Capture the cell that displays the provided text and extract its (x, y) central coordinate. 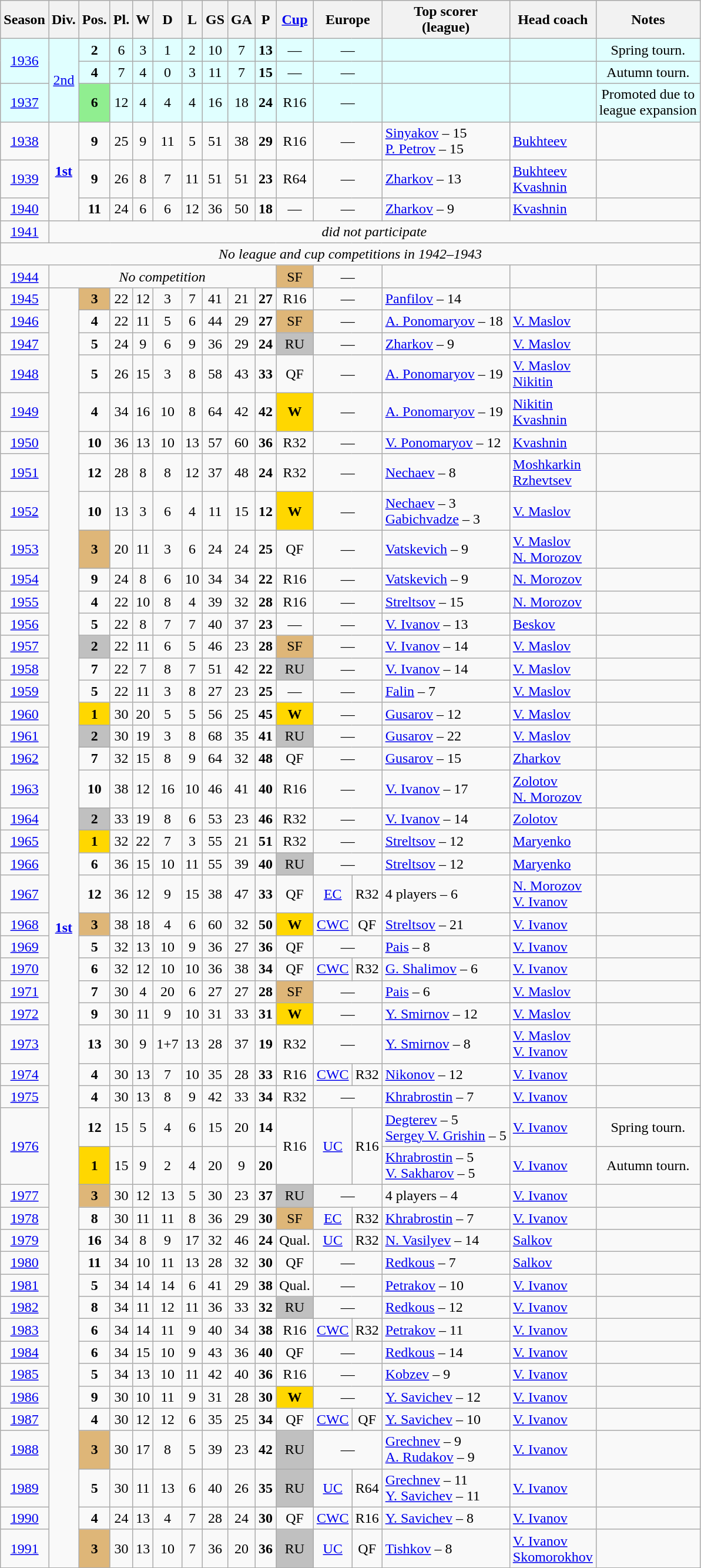
Y. Smirnov – 8 (445, 1044)
1973 (25, 1044)
Y. Savichev – 12 (445, 1397)
1941 (25, 232)
1978 (25, 1218)
Petrakov – 11 (445, 1330)
Bukhteev (552, 141)
Redkous – 12 (445, 1308)
1961 (25, 736)
1936 (25, 61)
45 (266, 713)
1963 (25, 789)
V. Maslov V. Ivanov (552, 1044)
1983 (25, 1330)
1977 (25, 1195)
Degterev – 5 Sergey V. Grishin – 5 (445, 1127)
1967 (25, 894)
4 players – 4 (445, 1195)
Top scorer (league) (445, 20)
D (168, 20)
Nikonov – 12 (445, 1074)
Gusarov – 12 (445, 713)
1986 (25, 1397)
1980 (25, 1263)
GS (215, 20)
Gusarov – 15 (445, 758)
V. Ivanov – 13 (445, 624)
No competition (162, 276)
1953 (25, 549)
68 (215, 736)
1959 (25, 691)
1975 (25, 1097)
Div. (63, 20)
0 (168, 72)
1958 (25, 669)
1984 (25, 1352)
Beskov (552, 624)
Zharkov (552, 758)
1947 (25, 344)
L (192, 20)
1990 (25, 1518)
Pos. (94, 20)
1952 (25, 511)
1956 (25, 624)
Pais – 8 (445, 947)
Grechnev – 11 Y. Savichev – 11 (445, 1488)
1950 (25, 443)
1955 (25, 602)
Grechnev – 9 A. Rudakov – 9 (445, 1449)
Redkous – 7 (445, 1263)
57 (215, 443)
Nechaev – 8 (445, 473)
1939 (25, 179)
Cup (295, 20)
G. Shalimov – 6 (445, 969)
Sinyakov – 15 P. Petrov – 15 (445, 141)
1940 (25, 209)
1945 (25, 299)
N. Morozov V. Ivanov (552, 894)
Tishkov – 8 (445, 1548)
Head coach (552, 20)
44 (215, 321)
Nechaev – 3 Gabichvadze – 3 (445, 511)
Nikitin Kvashnin (552, 413)
1966 (25, 864)
1971 (25, 991)
1974 (25, 1074)
1964 (25, 819)
53 (215, 819)
Y. Savichev – 10 (445, 1419)
V. Ivanov Skomorokhov (552, 1548)
Streltsov – 15 (445, 602)
No league and cup competitions in 1942–1943 (350, 254)
1982 (25, 1308)
Season (25, 20)
1965 (25, 842)
Y. Savichev – 8 (445, 1518)
Promoted due to league expansion (648, 102)
Pl. (121, 20)
1989 (25, 1488)
47 (242, 894)
Y. Smirnov – 12 (445, 1014)
V. Ivanov – 17 (445, 789)
Kobzev – 9 (445, 1375)
V. Maslov Nikitin (552, 374)
1987 (25, 1419)
did not participate (374, 232)
Pais – 6 (445, 991)
Zolotov (552, 819)
1991 (25, 1548)
1969 (25, 947)
1948 (25, 374)
1938 (25, 141)
Notes (648, 20)
Falin – 7 (445, 691)
1988 (25, 1449)
Streltsov – 21 (445, 924)
1976 (25, 1146)
1937 (25, 102)
Redkous – 14 (445, 1352)
1960 (25, 713)
N. Vasilyev – 14 (445, 1241)
1970 (25, 969)
Europe (348, 20)
1957 (25, 646)
Bukhteev Kvashnin (552, 179)
Petrakov – 10 (445, 1285)
Khrabrostin – 5 V. Sakharov – 5 (445, 1165)
Gusarov – 22 (445, 736)
1949 (25, 413)
1962 (25, 758)
1972 (25, 1014)
A. Ponomaryov – 18 (445, 321)
1944 (25, 276)
GA (242, 20)
58 (215, 374)
V. Ponomaryov – 12 (445, 443)
1968 (25, 924)
Zolotov N. Morozov (552, 789)
Zharkov – 13 (445, 179)
1946 (25, 321)
1+7 (168, 1044)
1951 (25, 473)
Panfilov – 14 (445, 299)
56 (215, 713)
1979 (25, 1241)
1954 (25, 579)
V. Maslov N. Morozov (552, 549)
Moshkarkin Rzhevtsev (552, 473)
P (266, 20)
2nd (63, 80)
1981 (25, 1285)
1985 (25, 1375)
4 players – 6 (445, 894)
